Search for the cell housing the specified text and yield its (X, Y) center coordinate. 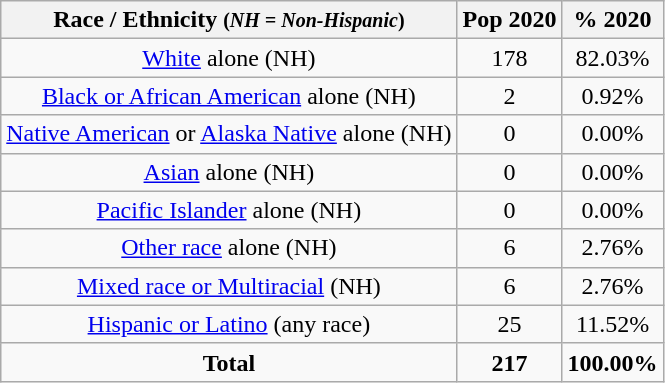
2 (510, 96)
178 (510, 58)
White alone (NH) (229, 58)
Total (229, 362)
% 2020 (612, 20)
Pop 2020 (510, 20)
25 (510, 324)
Black or African American alone (NH) (229, 96)
Race / Ethnicity (NH = Non-Hispanic) (229, 20)
Native American or Alaska Native alone (NH) (229, 134)
Mixed race or Multiracial (NH) (229, 286)
Pacific Islander alone (NH) (229, 210)
Other race alone (NH) (229, 248)
Hispanic or Latino (any race) (229, 324)
0.92% (612, 96)
Asian alone (NH) (229, 172)
217 (510, 362)
100.00% (612, 362)
11.52% (612, 324)
82.03% (612, 58)
